Search for the cell housing the specified text and yield its (X, Y) center coordinate. 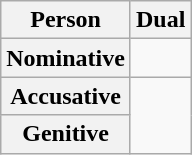
Genitive (66, 134)
Person (66, 20)
Dual (160, 20)
Nominative (66, 58)
Accusative (66, 96)
